Identify which cell holds the provided text, then report its [x, y] central coordinate. 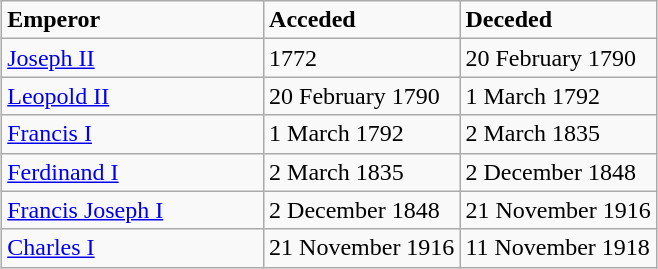
Francis I [133, 134]
Joseph II [133, 58]
11 November 1918 [558, 248]
1772 [362, 58]
Leopold II [133, 96]
Francis Joseph I [133, 210]
Acceded [362, 20]
Deceded [558, 20]
Charles I [133, 248]
Ferdinand I [133, 172]
Emperor [133, 20]
